Detect which cell encompasses the target text, then output its [X, Y] center coordinate. 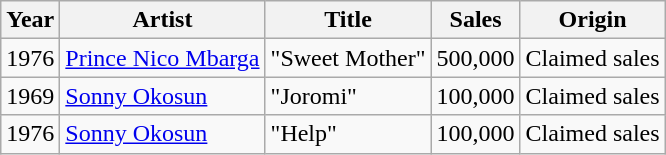
"Sweet Mother" [348, 58]
Prince Nico Mbarga [162, 58]
Sales [476, 20]
500,000 [476, 58]
"Joromi" [348, 96]
Year [30, 20]
1969 [30, 96]
"Help" [348, 134]
Title [348, 20]
Artist [162, 20]
Origin [592, 20]
